Output the (x, y) coordinate of the center of the cell containing the given text.  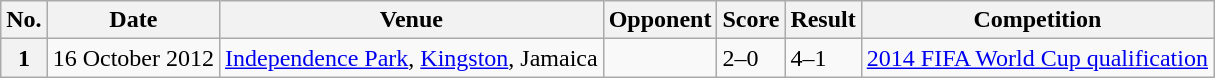
No. (24, 20)
1 (24, 58)
Independence Park, Kingston, Jamaica (412, 58)
2–0 (751, 58)
4–1 (823, 58)
Score (751, 20)
Date (133, 20)
Opponent (660, 20)
Venue (412, 20)
Result (823, 20)
2014 FIFA World Cup qualification (1037, 58)
Competition (1037, 20)
16 October 2012 (133, 58)
